Output the [x, y] coordinate of the center of the cell containing the given text.  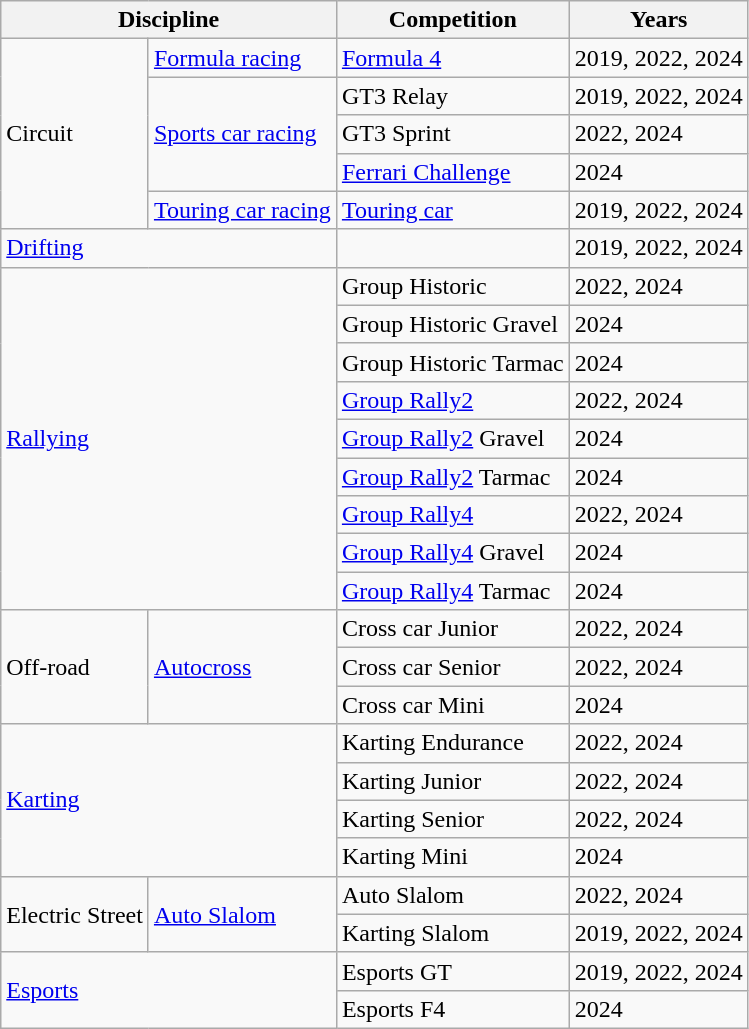
Autocross [242, 667]
GT3 Relay [452, 96]
Karting Endurance [452, 743]
Cross car Mini [452, 705]
Karting Junior [452, 781]
Touring car racing [242, 210]
Circuit [75, 134]
Group Rally4 Tarmac [452, 591]
Competition [452, 20]
Discipline [169, 20]
Touring car [452, 210]
Cross car Junior [452, 629]
Electric Street [75, 914]
Karting [169, 800]
GT3 Sprint [452, 134]
Drifting [169, 248]
Karting Slalom [452, 933]
Formula 4 [452, 58]
Group Historic Tarmac [452, 362]
Group Rally2 [452, 400]
Sports car racing [242, 134]
Off-road [75, 667]
Group Historic Gravel [452, 324]
Ferrari Challenge [452, 172]
Karting Senior [452, 819]
Group Rally2 Gravel [452, 438]
Group Rally4 [452, 515]
Group Rally2 Tarmac [452, 477]
Rallying [169, 438]
Esports [169, 990]
Cross car Senior [452, 667]
Karting Mini [452, 857]
Esports GT [452, 971]
Group Historic [452, 286]
Esports F4 [452, 1009]
Years [658, 20]
Group Rally4 Gravel [452, 553]
Formula racing [242, 58]
